Search for the cell housing the specified text and yield its (x, y) center coordinate. 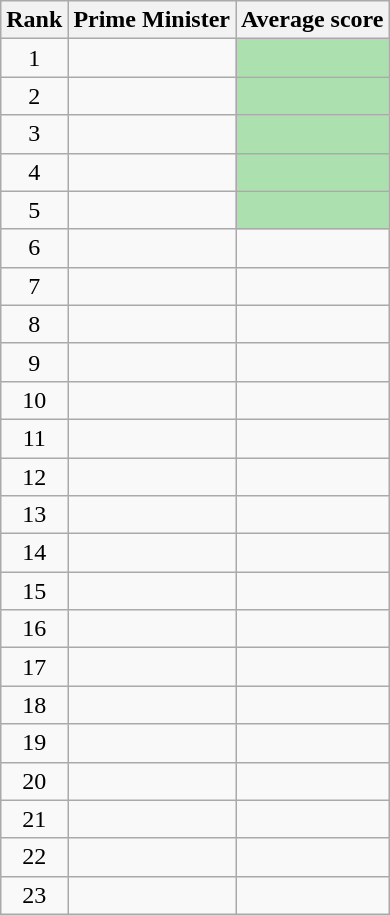
Rank (34, 20)
20 (34, 781)
7 (34, 286)
2 (34, 96)
23 (34, 895)
Average score (312, 20)
6 (34, 248)
11 (34, 438)
Prime Minister (152, 20)
12 (34, 477)
3 (34, 134)
17 (34, 667)
5 (34, 210)
22 (34, 857)
21 (34, 819)
15 (34, 591)
4 (34, 172)
14 (34, 553)
13 (34, 515)
16 (34, 629)
8 (34, 324)
1 (34, 58)
10 (34, 400)
9 (34, 362)
19 (34, 743)
18 (34, 705)
